Find where the given text appears and provide that cell's center as [x, y] coordinate. 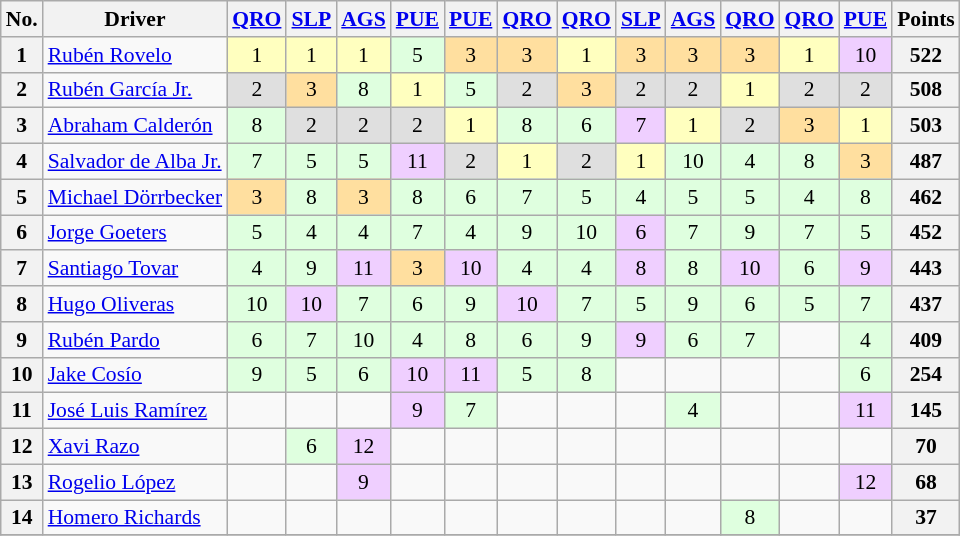
Abraham Calderón [136, 126]
Xavi Razo [136, 447]
70 [926, 447]
Rubén Rovelo [136, 55]
Rubén Pardo [136, 340]
Points [926, 19]
Homero Richards [136, 518]
409 [926, 340]
Michael Dörrbecker [136, 197]
Driver [136, 19]
452 [926, 233]
13 [22, 482]
487 [926, 162]
522 [926, 55]
508 [926, 90]
14 [22, 518]
Rogelio López [136, 482]
254 [926, 375]
37 [926, 518]
Salvador de Alba Jr. [136, 162]
No. [22, 19]
Jake Cosío [136, 375]
Santiago Tovar [136, 269]
503 [926, 126]
68 [926, 482]
Rubén García Jr. [136, 90]
437 [926, 304]
145 [926, 411]
Jorge Goeters [136, 233]
Hugo Oliveras [136, 304]
462 [926, 197]
José Luis Ramírez [136, 411]
443 [926, 269]
